Provide the (x, y) coordinate of the cell's center where the given text is located.  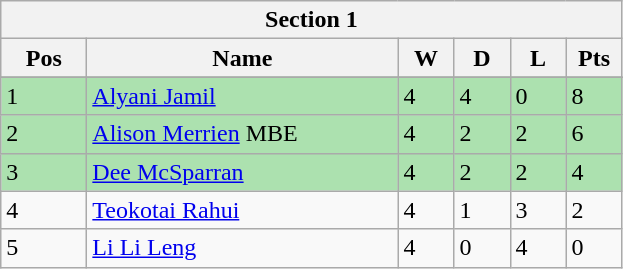
Teokotai Rahui (242, 210)
8 (594, 96)
L (538, 58)
D (482, 58)
Name (242, 58)
5 (44, 248)
W (426, 58)
Li Li Leng (242, 248)
Alison Merrien MBE (242, 134)
Pos (44, 58)
Section 1 (312, 20)
Dee McSparran (242, 172)
6 (594, 134)
Pts (594, 58)
Alyani Jamil (242, 96)
